Return the (x, y) coordinate for the center point of the cell that contains the specified text.  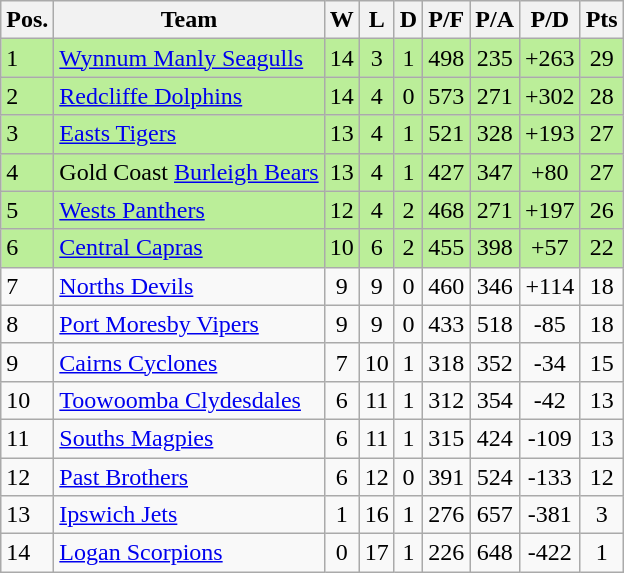
Team (189, 20)
29 (602, 58)
427 (446, 172)
Toowoomba Clydesdales (189, 400)
+193 (550, 134)
235 (495, 58)
Gold Coast Burleigh Bears (189, 172)
433 (446, 324)
Wynnum Manly Seagulls (189, 58)
W (342, 20)
P/A (495, 20)
L (376, 20)
+263 (550, 58)
352 (495, 362)
28 (602, 96)
-42 (550, 400)
460 (446, 286)
226 (446, 553)
424 (495, 438)
16 (376, 515)
P/F (446, 20)
17 (376, 553)
5 (28, 210)
D (408, 20)
346 (495, 286)
498 (446, 58)
8 (28, 324)
315 (446, 438)
Central Capras (189, 248)
347 (495, 172)
648 (495, 553)
276 (446, 515)
657 (495, 515)
Cairns Cyclones (189, 362)
Easts Tigers (189, 134)
Redcliffe Dolphins (189, 96)
P/D (550, 20)
312 (446, 400)
+197 (550, 210)
Pts (602, 20)
455 (446, 248)
15 (602, 362)
Port Moresby Vipers (189, 324)
354 (495, 400)
318 (446, 362)
26 (602, 210)
391 (446, 477)
+114 (550, 286)
518 (495, 324)
+302 (550, 96)
Past Brothers (189, 477)
-133 (550, 477)
Wests Panthers (189, 210)
Pos. (28, 20)
Souths Magpies (189, 438)
468 (446, 210)
573 (446, 96)
-85 (550, 324)
22 (602, 248)
524 (495, 477)
+80 (550, 172)
398 (495, 248)
-109 (550, 438)
-381 (550, 515)
-422 (550, 553)
Norths Devils (189, 286)
521 (446, 134)
+57 (550, 248)
Logan Scorpions (189, 553)
-34 (550, 362)
Ipswich Jets (189, 515)
328 (495, 134)
